From the cell containing the given text, extract its center point as [x, y] coordinate. 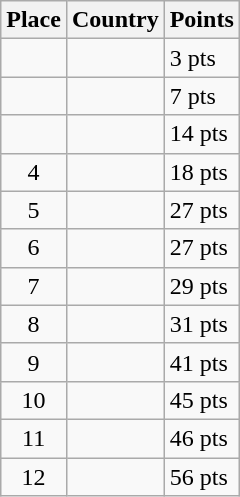
18 pts [202, 172]
6 [34, 248]
Place [34, 20]
7 [34, 286]
11 [34, 438]
5 [34, 210]
41 pts [202, 362]
Points [202, 20]
4 [34, 172]
56 pts [202, 477]
8 [34, 324]
29 pts [202, 286]
12 [34, 477]
7 pts [202, 96]
46 pts [202, 438]
31 pts [202, 324]
14 pts [202, 134]
10 [34, 400]
Country [115, 20]
9 [34, 362]
45 pts [202, 400]
3 pts [202, 58]
